Return the [X, Y] coordinate for the center point of the cell that contains the specified text.  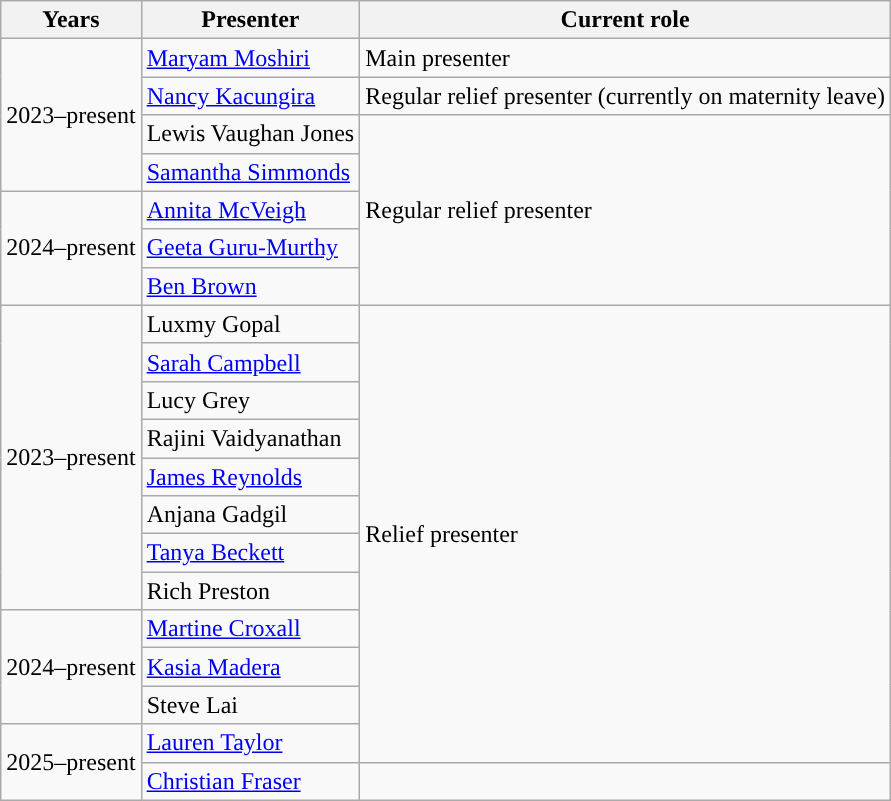
Anjana Gadgil [250, 515]
Steve Lai [250, 705]
Maryam Moshiri [250, 58]
Lucy Grey [250, 400]
Nancy Kacungira [250, 96]
Annita McVeigh [250, 210]
Lewis Vaughan Jones [250, 134]
Years [71, 20]
Regular relief presenter (currently on maternity leave) [626, 96]
Samantha Simmonds [250, 172]
Main presenter [626, 58]
Lauren Taylor [250, 743]
James Reynolds [250, 477]
Presenter [250, 20]
Christian Fraser [250, 781]
Luxmy Gopal [250, 324]
Kasia Madera [250, 667]
Current role [626, 20]
Regular relief presenter [626, 210]
Rich Preston [250, 591]
Geeta Guru-Murthy [250, 248]
Martine Croxall [250, 629]
Sarah Campbell [250, 362]
Tanya Beckett [250, 553]
Rajini Vaidyanathan [250, 438]
2025–present [71, 762]
Ben Brown [250, 286]
Relief presenter [626, 534]
